Find where the given text appears and provide that cell's center as (X, Y) coordinate. 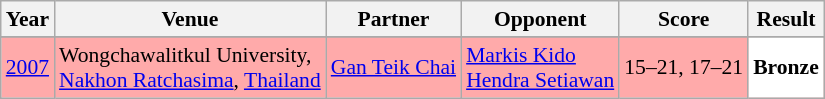
Gan Teik Chai (394, 68)
Markis Kido Hendra Setiawan (540, 68)
15–21, 17–21 (684, 68)
Venue (190, 19)
Result (786, 19)
Score (684, 19)
Wongchawalitkul University,Nakhon Ratchasima, Thailand (190, 68)
2007 (28, 68)
Partner (394, 19)
Bronze (786, 68)
Year (28, 19)
Opponent (540, 19)
